Pinpoint the cell where the given text exists, returning its [x, y] midpoint coordinate. 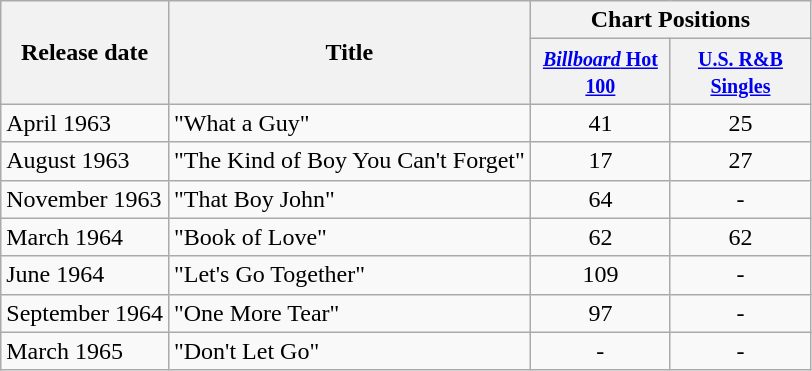
"Book of Love" [349, 237]
March 1965 [85, 351]
64 [600, 199]
August 1963 [85, 161]
109 [600, 275]
"That Boy John" [349, 199]
"Let's Go Together" [349, 275]
Release date [85, 52]
U.S. R&B Singles [740, 72]
November 1963 [85, 199]
27 [740, 161]
"One More Tear" [349, 313]
41 [600, 123]
97 [600, 313]
"The Kind of Boy You Can't Forget" [349, 161]
Billboard Hot 100 [600, 72]
25 [740, 123]
April 1963 [85, 123]
June 1964 [85, 275]
17 [600, 161]
September 1964 [85, 313]
Title [349, 52]
"Don't Let Go" [349, 351]
March 1964 [85, 237]
Chart Positions [670, 20]
"What a Guy" [349, 123]
